For the text-containing cell, return its midpoint in [X, Y] coordinate format. 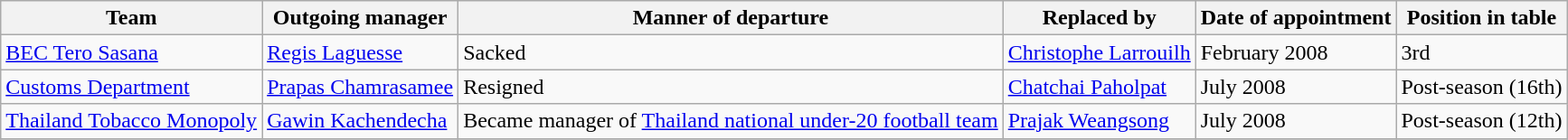
Replaced by [1100, 18]
Resigned [731, 87]
Prapas Chamrasamee [360, 87]
BEC Tero Sasana [132, 52]
Prajak Weangsong [1100, 121]
Position in table [1481, 18]
Became manager of Thailand national under-20 football team [731, 121]
Christophe Larrouilh [1100, 52]
Customs Department [132, 87]
Post-season (16th) [1481, 87]
Thailand Tobacco Monopoly [132, 121]
Post-season (12th) [1481, 121]
February 2008 [1296, 52]
Sacked [731, 52]
Team [132, 18]
Gawin Kachendecha [360, 121]
3rd [1481, 52]
Outgoing manager [360, 18]
Manner of departure [731, 18]
Date of appointment [1296, 18]
Regis Laguesse [360, 52]
Chatchai Paholpat [1100, 87]
